Scan for the cell matching the given text and deliver its [X, Y] coordinate at center. 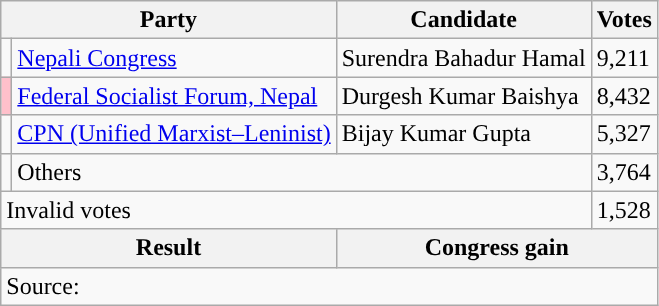
Bijay Kumar Gupta [464, 134]
Durgesh Kumar Baishya [464, 96]
Party [168, 20]
1,528 [624, 210]
Invalid votes [296, 210]
Surendra Bahadur Hamal [464, 58]
Candidate [464, 20]
3,764 [624, 172]
Votes [624, 20]
Others [302, 172]
9,211 [624, 58]
Congress gain [496, 248]
Result [168, 248]
Nepali Congress [174, 58]
Source: [330, 286]
8,432 [624, 96]
CPN (Unified Marxist–Leninist) [174, 134]
Federal Socialist Forum, Nepal [174, 96]
5,327 [624, 134]
